Provide the [X, Y] coordinate of the cell's center where the given text is located.  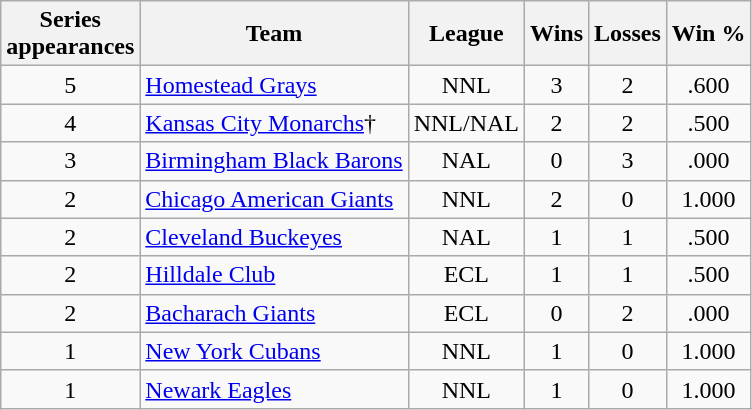
Cleveland Buckeyes [274, 237]
Homestead Grays [274, 85]
Newark Eagles [274, 389]
Losses [628, 34]
Birmingham Black Barons [274, 161]
5 [70, 85]
League [466, 34]
Team [274, 34]
New York Cubans [274, 351]
Kansas City Monarchs† [274, 123]
.600 [708, 85]
NNL/NAL [466, 123]
Bacharach Giants [274, 313]
Chicago American Giants [274, 199]
4 [70, 123]
Wins [557, 34]
Win % [708, 34]
Seriesappearances [70, 34]
Hilldale Club [274, 275]
